For the text-containing cell, return its midpoint in [X, Y] coordinate format. 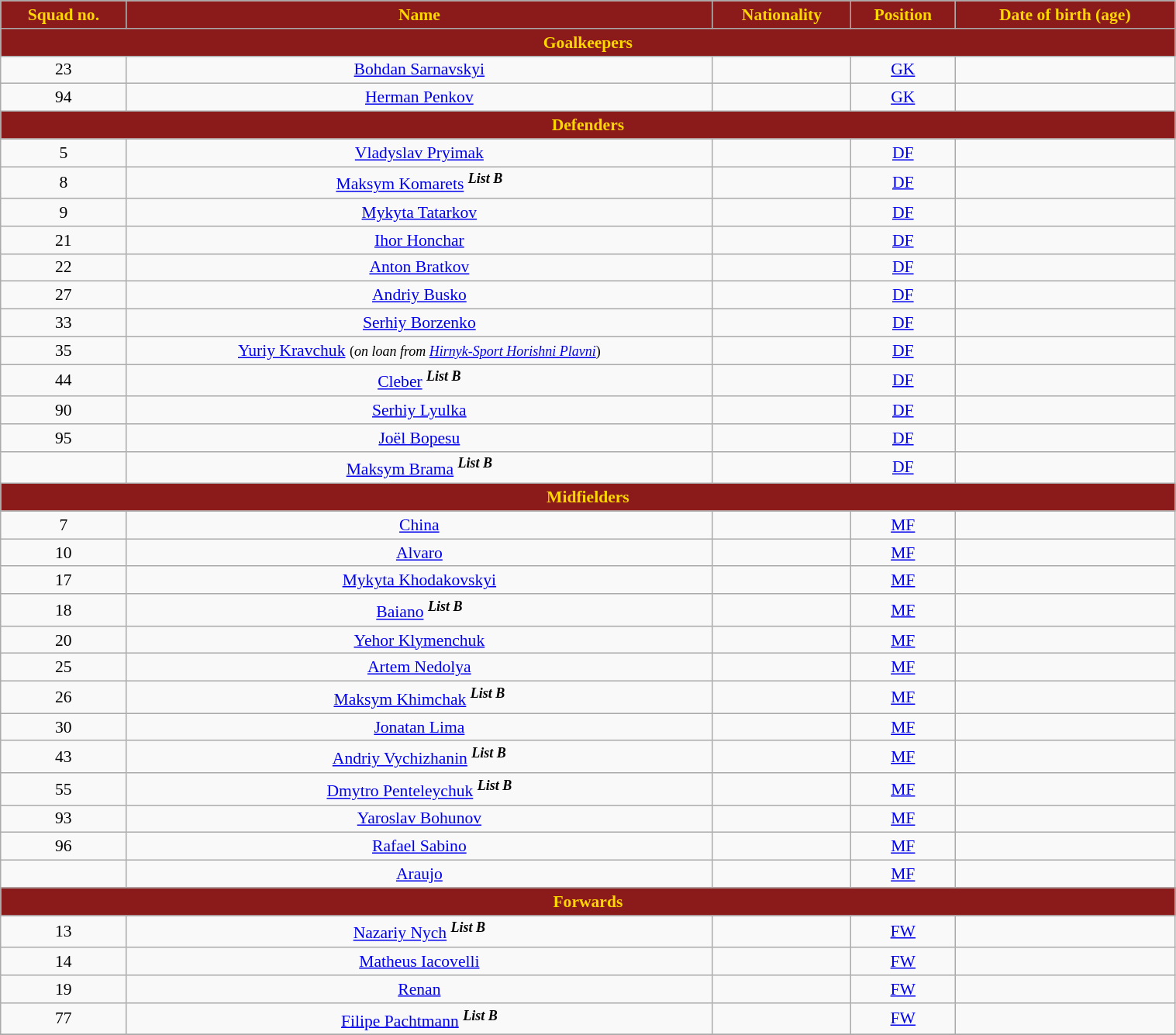
Anton Bratkov [419, 267]
Position [903, 15]
13 [64, 932]
Squad no. [64, 15]
Andriy Vychizhanin List B [419, 757]
Name [419, 15]
25 [64, 668]
30 [64, 727]
Vladyslav Pryimak [419, 153]
Jonatan Lima [419, 727]
22 [64, 267]
19 [64, 989]
23 [64, 70]
Yaroslav Bohunov [419, 819]
Renan [419, 989]
7 [64, 525]
93 [64, 819]
21 [64, 240]
35 [64, 350]
27 [64, 295]
55 [64, 789]
Maksym Brama List B [419, 468]
Bohdan Sarnavskyi [419, 70]
Herman Penkov [419, 98]
94 [64, 98]
Maksym Komarets List B [419, 183]
Goalkeepers [588, 43]
Forwards [588, 902]
Serhiy Borzenko [419, 323]
95 [64, 438]
Rafael Sabino [419, 847]
Serhiy Lyulka [419, 410]
Baiano List B [419, 609]
14 [64, 961]
Ihor Honchar [419, 240]
Mykyta Tatarkov [419, 212]
33 [64, 323]
Araujo [419, 875]
Maksym Khimchak List B [419, 698]
Yuriy Kravchuk (on loan from Hirnyk-Sport Horishni Plavni) [419, 350]
20 [64, 640]
Joël Bopesu [419, 438]
Dmytro Penteleychuk List B [419, 789]
17 [64, 581]
18 [64, 609]
Defenders [588, 126]
Artem Nedolya [419, 668]
10 [64, 553]
43 [64, 757]
Filipe Pachtmann List B [419, 1019]
Yehor Klymenchuk [419, 640]
Date of birth (age) [1065, 15]
5 [64, 153]
90 [64, 410]
Cleber List B [419, 380]
8 [64, 183]
Mykyta Khodakovskyi [419, 581]
Nazariy Nych List B [419, 932]
China [419, 525]
Alvaro [419, 553]
Matheus Iacovelli [419, 961]
Nationality [781, 15]
Andriy Busko [419, 295]
96 [64, 847]
9 [64, 212]
77 [64, 1019]
26 [64, 698]
44 [64, 380]
Midfielders [588, 498]
